Output the (x, y) coordinate of the center of the cell containing the given text.  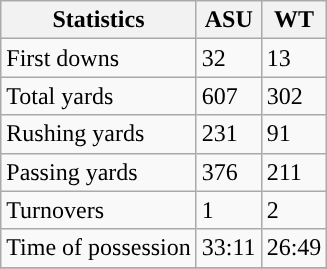
231 (228, 134)
26:49 (294, 248)
607 (228, 96)
Time of possession (99, 248)
2 (294, 210)
1 (228, 210)
13 (294, 58)
First downs (99, 58)
WT (294, 20)
Total yards (99, 96)
91 (294, 134)
Passing yards (99, 172)
Rushing yards (99, 134)
Statistics (99, 20)
Turnovers (99, 210)
211 (294, 172)
ASU (228, 20)
33:11 (228, 248)
302 (294, 96)
376 (228, 172)
32 (228, 58)
